Provide the [X, Y] coordinate of the cell's center where the given text is located.  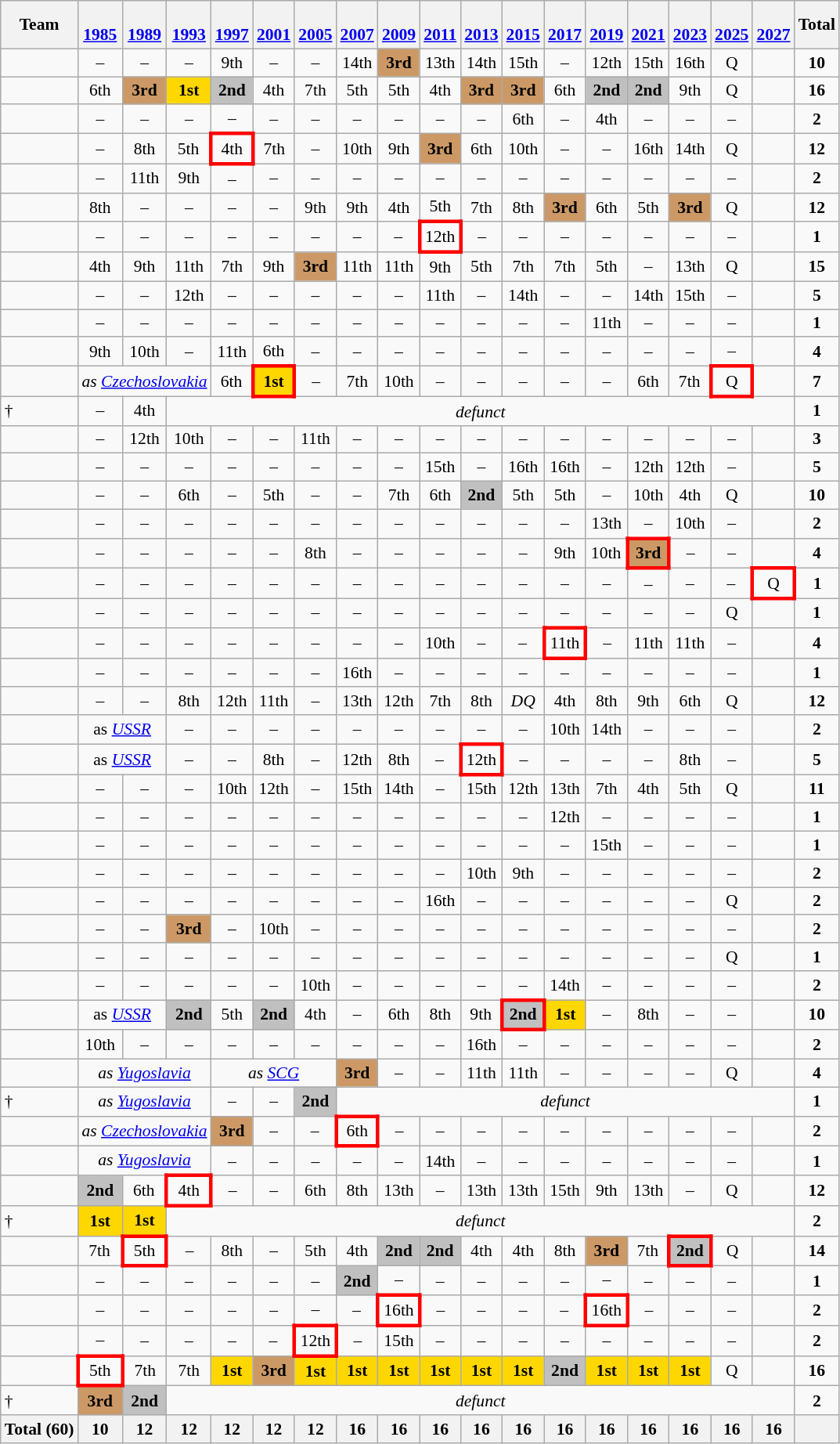
14 [817, 1251]
1993 [189, 25]
1997 [232, 25]
2019 [606, 25]
DQ [523, 702]
1985 [100, 25]
2011 [440, 25]
2013 [481, 25]
2005 [315, 25]
2009 [399, 25]
Team [39, 25]
2023 [690, 25]
1989 [144, 25]
11 [817, 789]
2027 [773, 25]
7 [817, 382]
Total (60) [39, 1429]
2021 [648, 25]
2007 [357, 25]
2015 [523, 25]
2001 [274, 25]
as SCG [274, 1074]
2017 [565, 25]
Total [817, 25]
15 [817, 266]
2025 [731, 25]
3 [817, 439]
